From the cell containing the given text, extract its center point as (x, y) coordinate. 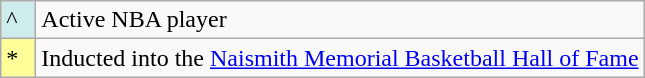
* (18, 58)
Inducted into the Naismith Memorial Basketball Hall of Fame (340, 58)
Active NBA player (340, 20)
^ (18, 20)
